Return [x, y] of the center of cell containing provided text 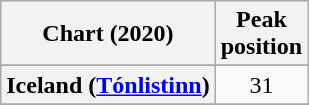
31 [261, 85]
Peakposition [261, 34]
Chart (2020) [108, 34]
Iceland (Tónlistinn) [108, 85]
